Detect which cell encompasses the target text, then output its (x, y) center coordinate. 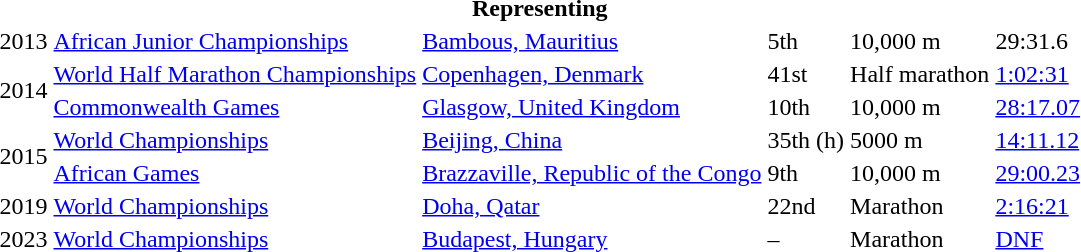
African Games (235, 173)
Marathon (920, 206)
Bambous, Mauritius (592, 41)
41st (806, 74)
African Junior Championships (235, 41)
Copenhagen, Denmark (592, 74)
Brazzaville, Republic of the Congo (592, 173)
Doha, Qatar (592, 206)
Commonwealth Games (235, 107)
35th (h) (806, 140)
22nd (806, 206)
World Half Marathon Championships (235, 74)
5000 m (920, 140)
10th (806, 107)
5th (806, 41)
Half marathon (920, 74)
9th (806, 173)
Glasgow, United Kingdom (592, 107)
Beijing, China (592, 140)
